Identify which cell holds the provided text, then report its [X, Y] central coordinate. 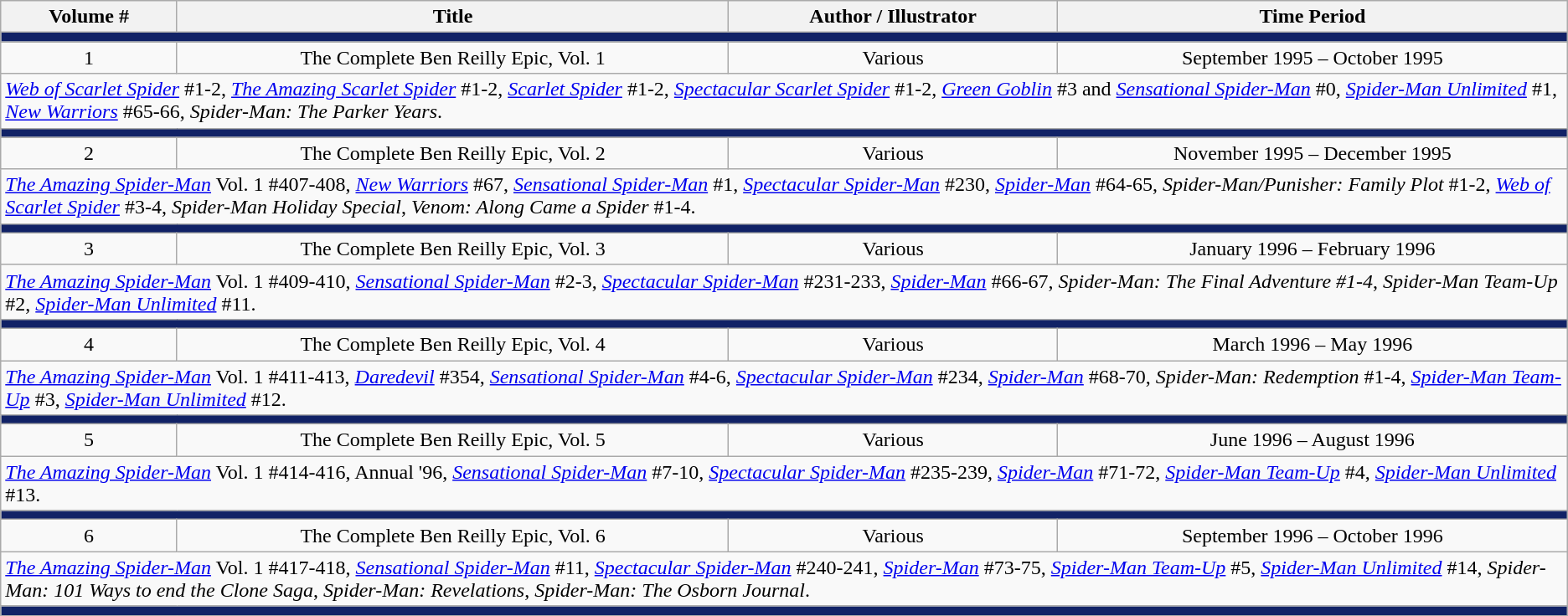
4 [89, 344]
June 1996 – August 1996 [1312, 440]
The Complete Ben Reilly Epic, Vol. 6 [452, 536]
The Complete Ben Reilly Epic, Vol. 2 [452, 153]
September 1995 – October 1995 [1312, 58]
The Complete Ben Reilly Epic, Vol. 5 [452, 440]
The Complete Ben Reilly Epic, Vol. 3 [452, 249]
2 [89, 153]
Author / Illustrator [893, 17]
The Complete Ben Reilly Epic, Vol. 4 [452, 344]
6 [89, 536]
September 1996 – October 1996 [1312, 536]
Volume # [89, 17]
March 1996 – May 1996 [1312, 344]
1 [89, 58]
November 1995 – December 1995 [1312, 153]
Time Period [1312, 17]
5 [89, 440]
The Complete Ben Reilly Epic, Vol. 1 [452, 58]
Title [452, 17]
January 1996 – February 1996 [1312, 249]
3 [89, 249]
